Identify which cell holds the provided text, then report its (x, y) central coordinate. 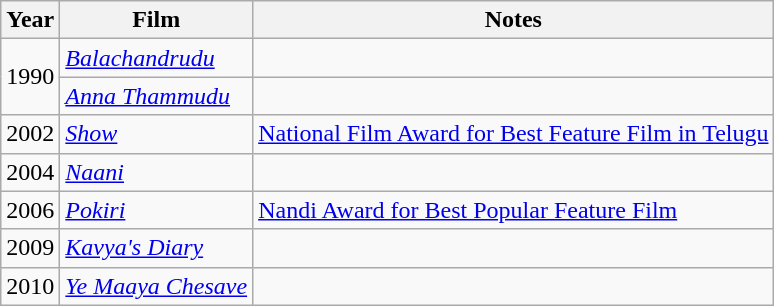
Film (156, 20)
National Film Award for Best Feature Film in Telugu (514, 134)
2004 (30, 172)
Pokiri (156, 210)
Balachandrudu (156, 58)
Year (30, 20)
2010 (30, 286)
Show (156, 134)
1990 (30, 77)
Nandi Award for Best Popular Feature Film (514, 210)
Ye Maaya Chesave (156, 286)
Naani (156, 172)
2009 (30, 248)
Anna Thammudu (156, 96)
2002 (30, 134)
Kavya's Diary (156, 248)
Notes (514, 20)
2006 (30, 210)
